Determine the (x, y) coordinate at the center of the cell enclosing the given text.  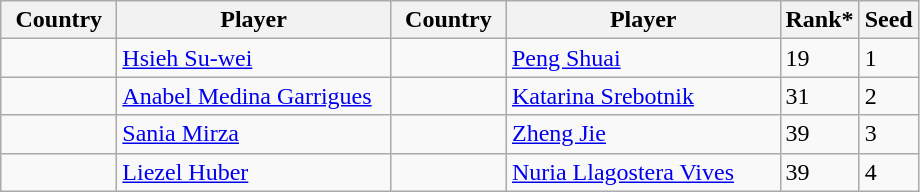
Anabel Medina Garrigues (254, 96)
4 (888, 172)
Sania Mirza (254, 134)
Katarina Srebotnik (643, 96)
Peng Shuai (643, 58)
Liezel Huber (254, 172)
2 (888, 96)
Rank* (820, 20)
Hsieh Su-wei (254, 58)
Zheng Jie (643, 134)
3 (888, 134)
19 (820, 58)
31 (820, 96)
Seed (888, 20)
Nuria Llagostera Vives (643, 172)
1 (888, 58)
